Detect which cell encompasses the target text, then output its [x, y] center coordinate. 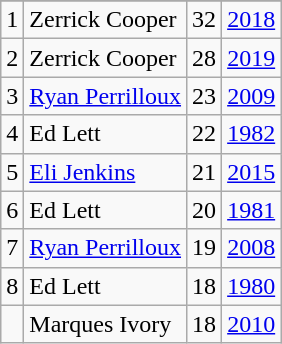
2015 [252, 172]
2 [12, 58]
2019 [252, 58]
19 [204, 248]
8 [12, 286]
28 [204, 58]
Marques Ivory [106, 324]
20 [204, 210]
21 [204, 172]
1981 [252, 210]
1980 [252, 286]
2018 [252, 20]
2008 [252, 248]
22 [204, 134]
4 [12, 134]
1 [12, 20]
2010 [252, 324]
Eli Jenkins [106, 172]
1982 [252, 134]
23 [204, 96]
7 [12, 248]
5 [12, 172]
2009 [252, 96]
6 [12, 210]
32 [204, 20]
3 [12, 96]
